For the text-containing cell, return its midpoint in (X, Y) coordinate format. 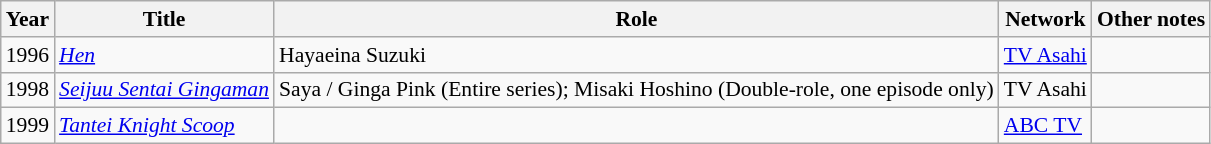
Hen (164, 55)
Year (28, 19)
1996 (28, 55)
1998 (28, 90)
Other notes (1151, 19)
ABC TV (1046, 126)
1999 (28, 126)
Hayaeina Suzuki (636, 55)
Role (636, 19)
Tantei Knight Scoop (164, 126)
Seijuu Sentai Gingaman (164, 90)
Saya / Ginga Pink (Entire series); Misaki Hoshino (Double-role, one episode only) (636, 90)
Network (1046, 19)
Title (164, 19)
